Output the [x, y] coordinate of the center of the cell containing the given text.  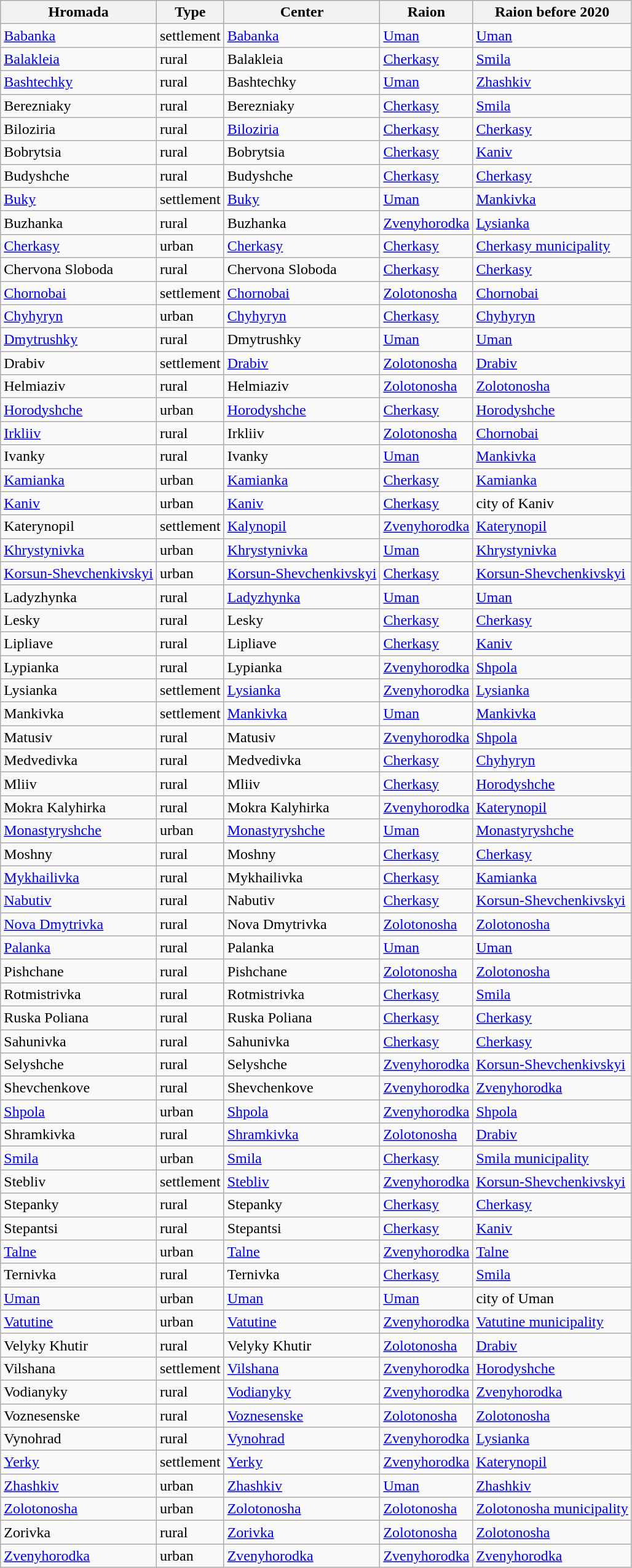
Zolotonosha municipality [552, 1509]
Raion [427, 12]
Vatutine municipality [552, 1322]
city of Kaniv [552, 503]
Smila municipality [552, 1158]
Hromada [79, 12]
city of Uman [552, 1298]
Type [190, 12]
Kalynopil [302, 527]
Raion before 2020 [552, 12]
Center [302, 12]
Cherkasy municipality [552, 246]
